Extract the (x, y) coordinate from the center of the cell holding the provided text.  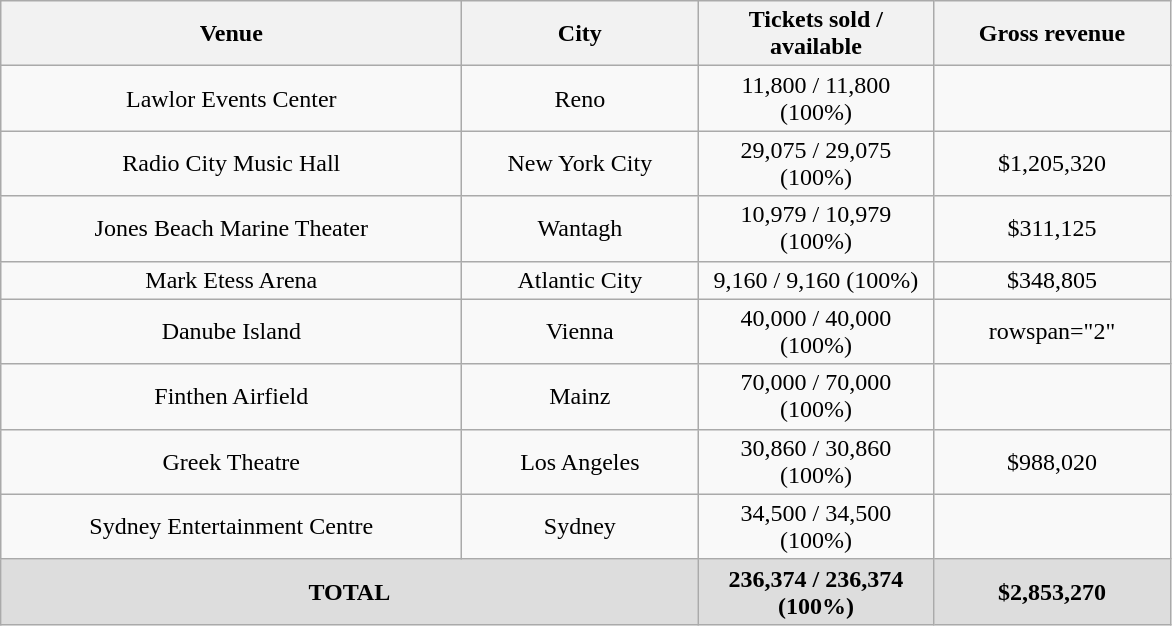
Reno (580, 98)
Danube Island (232, 332)
29,075 / 29,075 (100%) (816, 164)
$2,853,270 (1052, 592)
Wantagh (580, 228)
Sydney Entertainment Centre (232, 526)
70,000 / 70,000 (100%) (816, 396)
30,860 / 30,860 (100%) (816, 462)
$988,020 (1052, 462)
Mainz (580, 396)
Finthen Airfield (232, 396)
$1,205,320 (1052, 164)
$311,125 (1052, 228)
Radio City Music Hall (232, 164)
11,800 / 11,800 (100%) (816, 98)
New York City (580, 164)
10,979 / 10,979 (100%) (816, 228)
Atlantic City (580, 280)
Sydney (580, 526)
Gross revenue (1052, 34)
Greek Theatre (232, 462)
9,160 / 9,160 (100%) (816, 280)
Mark Etess Arena (232, 280)
40,000 / 40,000 (100%) (816, 332)
Venue (232, 34)
Vienna (580, 332)
Tickets sold / available (816, 34)
rowspan="2" (1052, 332)
City (580, 34)
34,500 / 34,500 (100%) (816, 526)
236,374 / 236,374 (100%) (816, 592)
$348,805 (1052, 280)
Los Angeles (580, 462)
Jones Beach Marine Theater (232, 228)
TOTAL (350, 592)
Lawlor Events Center (232, 98)
